Identify which cell holds the provided text, then report its [X, Y] central coordinate. 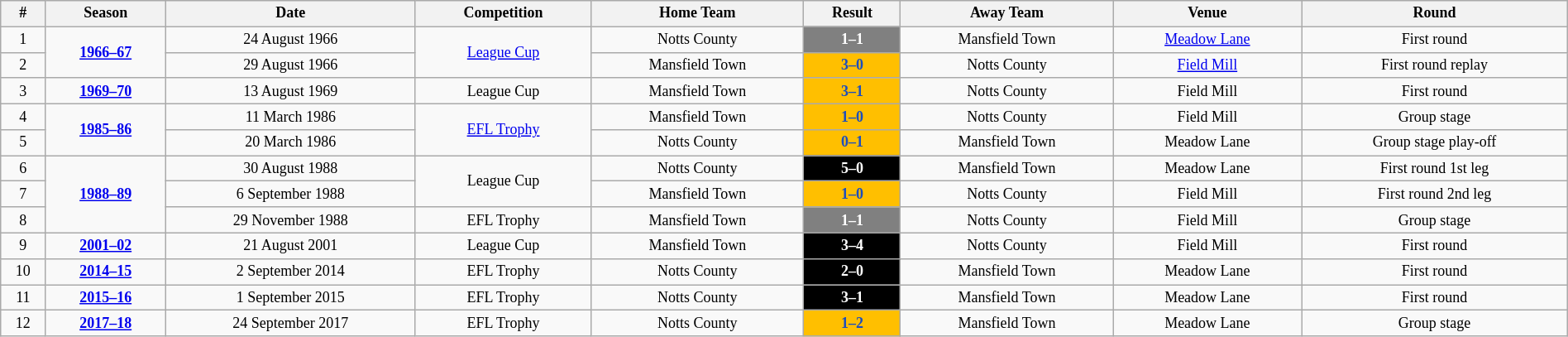
29 November 1988 [290, 220]
Round [1435, 13]
9 [23, 245]
Season [106, 13]
Result [852, 13]
1988–89 [106, 195]
2014–15 [106, 272]
20 March 1986 [290, 142]
3 [23, 91]
12 [23, 323]
1985–86 [106, 129]
8 [23, 220]
Group stage play-off [1435, 142]
2 September 2014 [290, 272]
24 August 1966 [290, 40]
2001–02 [106, 245]
6 September 1988 [290, 194]
Date [290, 13]
5 [23, 142]
Venue [1207, 13]
2–0 [852, 272]
1966–67 [106, 52]
11 March 1986 [290, 116]
Competition [503, 13]
1–2 [852, 323]
3–0 [852, 65]
Home Team [698, 13]
2015–16 [106, 298]
5–0 [852, 169]
24 September 2017 [290, 323]
Away Team [1007, 13]
First round 2nd leg [1435, 194]
21 August 2001 [290, 245]
11 [23, 298]
1969–70 [106, 91]
2017–18 [106, 323]
4 [23, 116]
30 August 1988 [290, 169]
First round 1st leg [1435, 169]
First round replay [1435, 65]
# [23, 13]
3–4 [852, 245]
13 August 1969 [290, 91]
10 [23, 272]
29 August 1966 [290, 65]
6 [23, 169]
7 [23, 194]
2 [23, 65]
0–1 [852, 142]
1 September 2015 [290, 298]
1 [23, 40]
